Search for the cell housing the specified text and yield its (x, y) center coordinate. 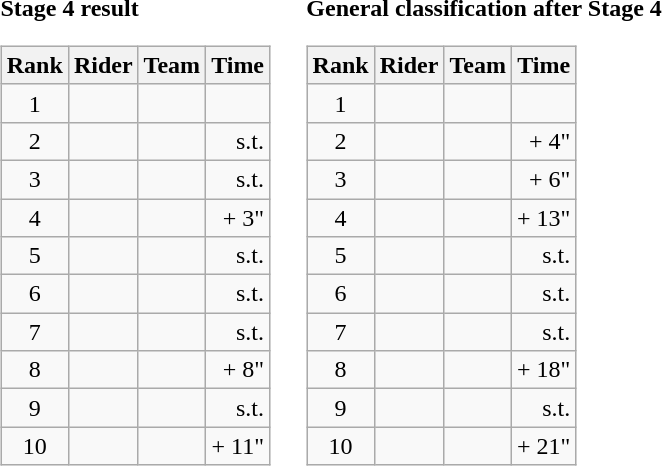
+ 13" (543, 217)
+ 8" (238, 370)
+ 21" (543, 446)
+ 3" (238, 217)
+ 11" (238, 446)
+ 4" (543, 141)
+ 18" (543, 370)
+ 6" (543, 179)
